Scan for the cell matching the given text and deliver its (x, y) coordinate at center. 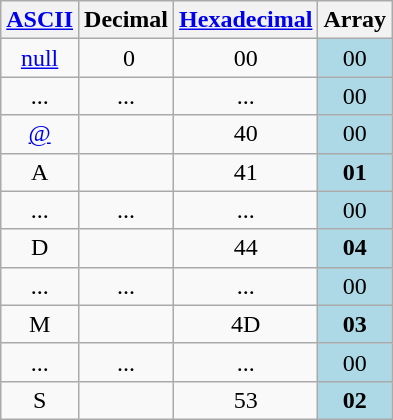
Array (355, 20)
01 (355, 172)
41 (246, 172)
Hexadecimal (246, 20)
A (40, 172)
@ (40, 134)
null (40, 58)
Decimal (126, 20)
03 (355, 324)
53 (246, 400)
40 (246, 134)
4D (246, 324)
0 (126, 58)
S (40, 400)
02 (355, 400)
44 (246, 248)
04 (355, 248)
D (40, 248)
ASCII (40, 20)
M (40, 324)
